Scan for the cell matching the given text and deliver its (X, Y) coordinate at center. 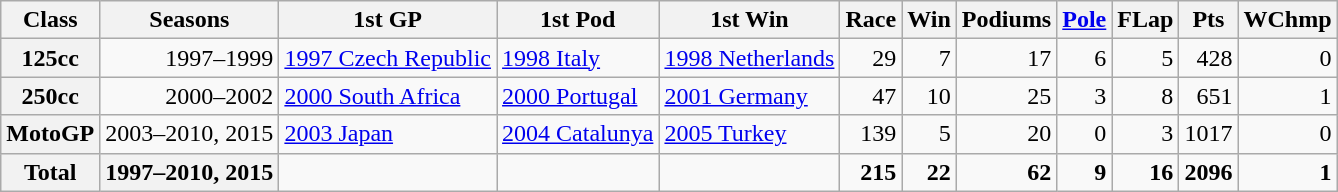
FLap (1146, 20)
29 (871, 58)
Podiums (1006, 20)
1st GP (388, 20)
WChmp (1288, 20)
250cc (50, 96)
2005 Turkey (750, 134)
62 (1006, 172)
2096 (1208, 172)
MotoGP (50, 134)
6 (1084, 58)
215 (871, 172)
1st Pod (578, 20)
Seasons (190, 20)
16 (1146, 172)
2003 Japan (388, 134)
1997 Czech Republic (388, 58)
125cc (50, 58)
139 (871, 134)
25 (1006, 96)
2004 Catalunya (578, 134)
651 (1208, 96)
Pts (1208, 20)
1017 (1208, 134)
2001 Germany (750, 96)
17 (1006, 58)
Race (871, 20)
2000 South Africa (388, 96)
Total (50, 172)
47 (871, 96)
1998 Italy (578, 58)
1st Win (750, 20)
9 (1084, 172)
10 (930, 96)
2000 Portugal (578, 96)
1998 Netherlands (750, 58)
Pole (1084, 20)
1997–1999 (190, 58)
20 (1006, 134)
2000–2002 (190, 96)
Win (930, 20)
2003–2010, 2015 (190, 134)
428 (1208, 58)
8 (1146, 96)
Class (50, 20)
22 (930, 172)
7 (930, 58)
1997–2010, 2015 (190, 172)
